Scan for the cell matching the given text and deliver its [x, y] coordinate at center. 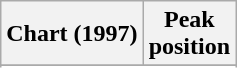
Peakposition [189, 34]
Chart (1997) [72, 34]
